For the text-containing cell, return its midpoint in [x, y] coordinate format. 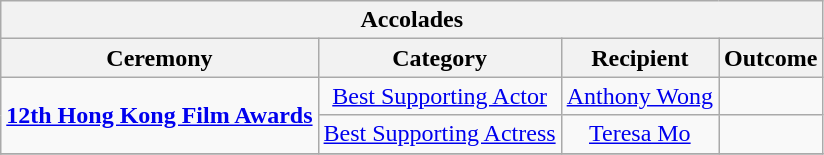
Accolades [412, 20]
Recipient [640, 58]
Ceremony [160, 58]
Best Supporting Actress [440, 134]
Best Supporting Actor [440, 96]
Anthony Wong [640, 96]
Category [440, 58]
12th Hong Kong Film Awards [160, 115]
Teresa Mo [640, 134]
Outcome [770, 58]
